Provide the (X, Y) coordinate of the cell's center where the given text is located.  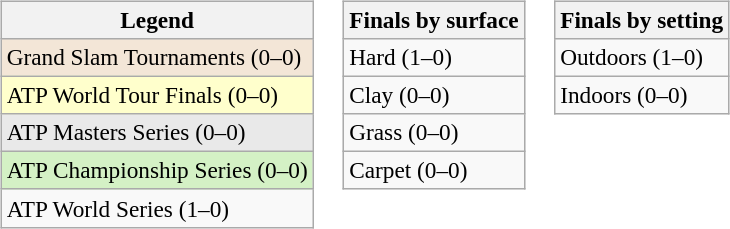
Outdoors (1–0) (642, 57)
Clay (0–0) (434, 95)
Carpet (0–0) (434, 171)
Indoors (0–0) (642, 95)
ATP World Tour Finals (0–0) (157, 95)
ATP World Series (1–0) (157, 208)
Grand Slam Tournaments (0–0) (157, 57)
ATP Masters Series (0–0) (157, 133)
Finals by setting (642, 20)
Hard (1–0) (434, 57)
ATP Championship Series (0–0) (157, 171)
Grass (0–0) (434, 133)
Legend (157, 20)
Finals by surface (434, 20)
